Determine the [X, Y] coordinate at the center of the cell enclosing the given text.  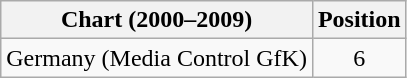
Germany (Media Control GfK) [157, 58]
Chart (2000–2009) [157, 20]
6 [359, 58]
Position [359, 20]
